Identify which cell holds the provided text, then report its (x, y) central coordinate. 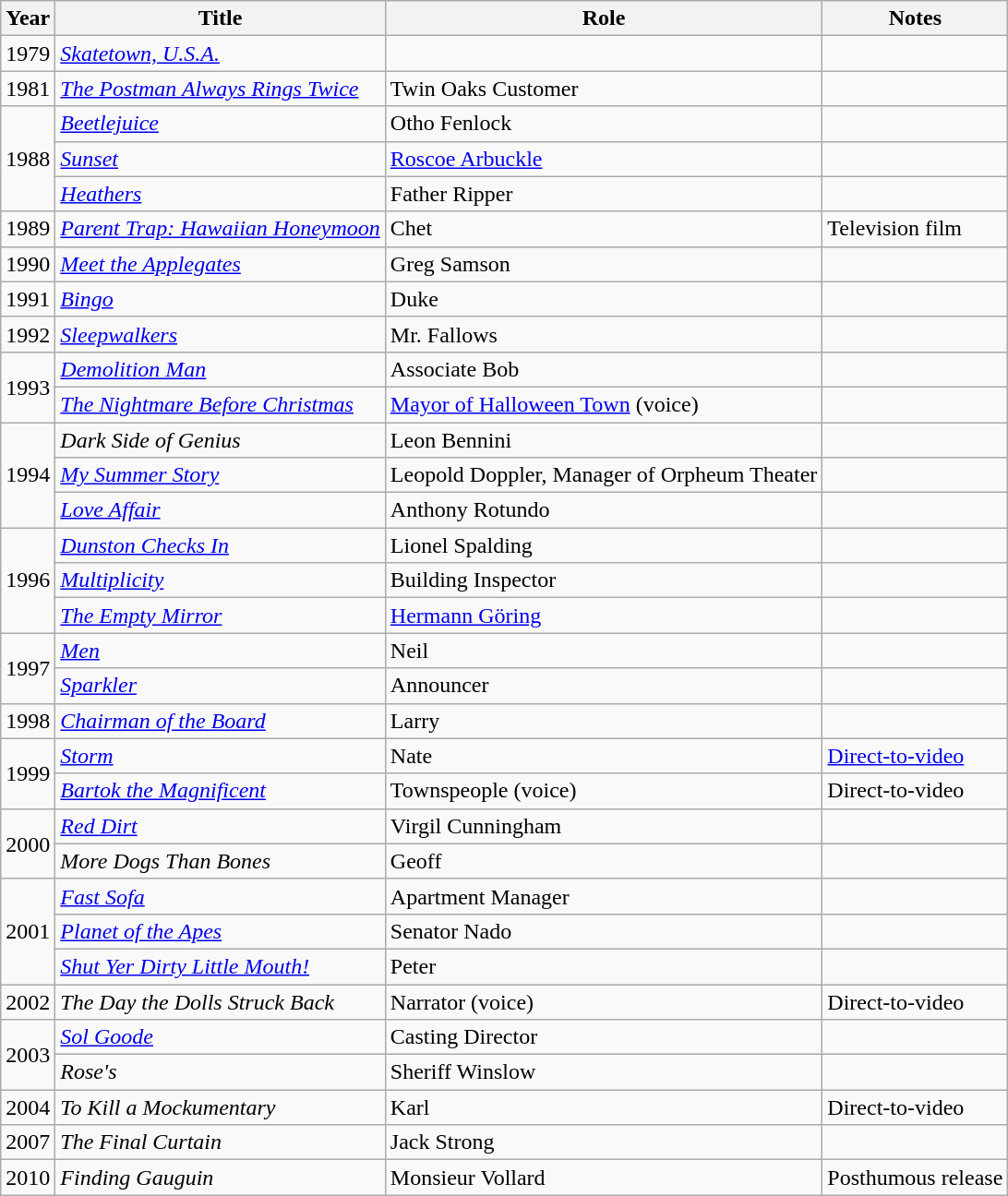
Demolition Man (220, 369)
1996 (28, 580)
Senator Nado (604, 931)
Multiplicity (220, 580)
Father Ripper (604, 194)
1990 (28, 264)
Sol Goode (220, 1037)
Shut Yer Dirty Little Mouth! (220, 966)
Bingo (220, 299)
Storm (220, 756)
2004 (28, 1107)
Narrator (voice) (604, 1001)
Leon Bennini (604, 440)
Title (220, 18)
Chet (604, 229)
Parent Trap: Hawaiian Honeymoon (220, 229)
1992 (28, 334)
Mayor of Halloween Town (voice) (604, 404)
Apartment Manager (604, 896)
Karl (604, 1107)
Townspeople (voice) (604, 791)
1989 (28, 229)
Building Inspector (604, 580)
Associate Bob (604, 369)
The Postman Always Rings Twice (220, 89)
2002 (28, 1001)
The Day the Dolls Struck Back (220, 1001)
2010 (28, 1178)
Neil (604, 651)
Roscoe Arbuckle (604, 159)
1994 (28, 475)
Mr. Fallows (604, 334)
Geoff (604, 861)
Jack Strong (604, 1142)
Greg Samson (604, 264)
Year (28, 18)
1997 (28, 668)
2000 (28, 843)
To Kill a Mockumentary (220, 1107)
Meet the Applegates (220, 264)
Fast Sofa (220, 896)
Posthumous release (916, 1178)
Hermann Göring (604, 616)
1999 (28, 773)
Duke (604, 299)
1979 (28, 54)
The Nightmare Before Christmas (220, 404)
Sheriff Winslow (604, 1072)
Love Affair (220, 510)
Dark Side of Genius (220, 440)
Virgil Cunningham (604, 826)
Casting Director (604, 1037)
Finding Gauguin (220, 1178)
Role (604, 18)
Beetlejuice (220, 124)
Planet of the Apes (220, 931)
2001 (28, 931)
Bartok the Magnificent (220, 791)
Heathers (220, 194)
Monsieur Vollard (604, 1178)
Nate (604, 756)
Rose's (220, 1072)
The Empty Mirror (220, 616)
Television film (916, 229)
Sparkler (220, 686)
1981 (28, 89)
Sleepwalkers (220, 334)
1988 (28, 159)
Notes (916, 18)
Sunset (220, 159)
Otho Fenlock (604, 124)
Skatetown, U.S.A. (220, 54)
Announcer (604, 686)
2003 (28, 1055)
Larry (604, 721)
1991 (28, 299)
The Final Curtain (220, 1142)
Peter (604, 966)
Lionel Spalding (604, 545)
1993 (28, 387)
1998 (28, 721)
2007 (28, 1142)
Twin Oaks Customer (604, 89)
Men (220, 651)
Leopold Doppler, Manager of Orpheum Theater (604, 475)
More Dogs Than Bones (220, 861)
Dunston Checks In (220, 545)
Anthony Rotundo (604, 510)
Chairman of the Board (220, 721)
My Summer Story (220, 475)
Red Dirt (220, 826)
